Locate the cell with the specified text and output its (x, y) center coordinate. 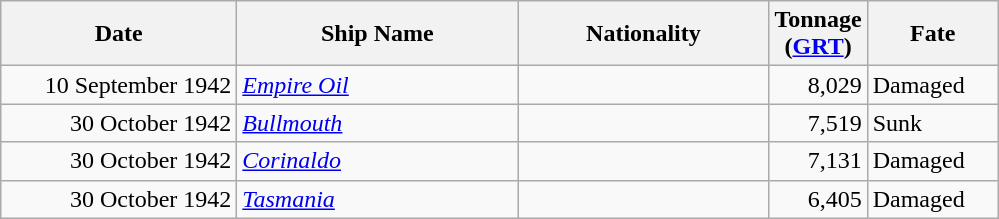
Date (119, 34)
Sunk (932, 123)
6,405 (818, 199)
Ship Name (378, 34)
10 September 1942 (119, 85)
7,519 (818, 123)
Bullmouth (378, 123)
Tasmania (378, 199)
7,131 (818, 161)
Fate (932, 34)
Corinaldo (378, 161)
Empire Oil (378, 85)
Tonnage(GRT) (818, 34)
8,029 (818, 85)
Nationality (644, 34)
